From the cell containing the given text, extract its center point as (x, y) coordinate. 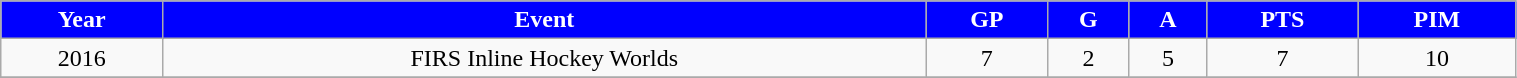
FIRS Inline Hockey Worlds (544, 58)
A (1168, 20)
G (1088, 20)
Year (82, 20)
Event (544, 20)
PIM (1437, 20)
10 (1437, 58)
GP (987, 20)
2016 (82, 58)
PTS (1282, 20)
5 (1168, 58)
2 (1088, 58)
